Find where the given text appears and provide that cell's center as (X, Y) coordinate. 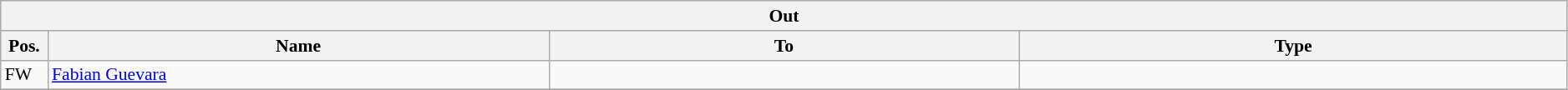
Type (1293, 46)
To (784, 46)
Fabian Guevara (298, 75)
Name (298, 46)
FW (24, 75)
Out (784, 16)
Pos. (24, 46)
